Locate the cell with the specified text and output its [X, Y] center coordinate. 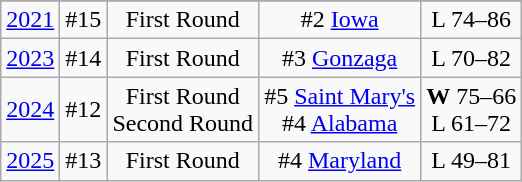
#2 Iowa [340, 20]
#5 Saint Mary's #4 Alabama [340, 110]
#12 [84, 110]
2023 [30, 58]
#13 [84, 161]
2021 [30, 20]
2025 [30, 161]
W 75–66L 61–72 [472, 110]
2024 [30, 110]
First RoundSecond Round [183, 110]
L 74–86 [472, 20]
#15 [84, 20]
L 70–82 [472, 58]
#4 Maryland [340, 161]
#3 Gonzaga [340, 58]
L 49–81 [472, 161]
#14 [84, 58]
